Find where the given text appears and provide that cell's center as (X, Y) coordinate. 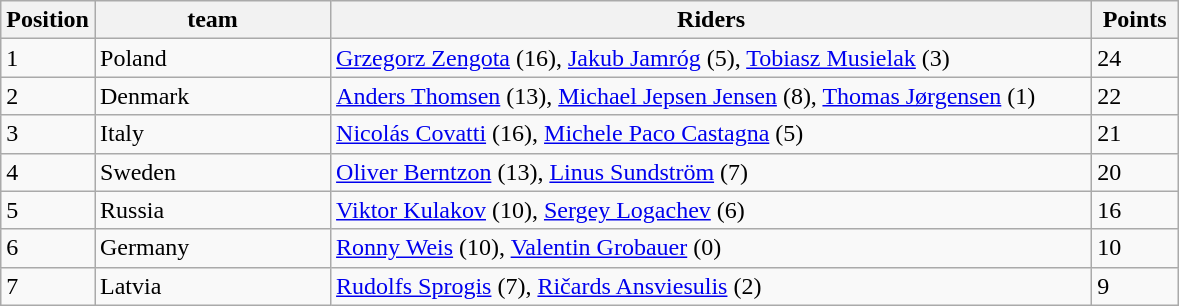
22 (1135, 96)
Russia (212, 210)
5 (48, 210)
Rudolfs Sprogis (7), Ričards Ansviesulis (2) (712, 286)
team (212, 20)
21 (1135, 134)
16 (1135, 210)
10 (1135, 248)
Oliver Berntzon (13), Linus Sundström (7) (712, 172)
Riders (712, 20)
Viktor Kulakov (10), Sergey Logachev (6) (712, 210)
Germany (212, 248)
Italy (212, 134)
20 (1135, 172)
Latvia (212, 286)
24 (1135, 58)
Position (48, 20)
4 (48, 172)
Ronny Weis (10), Valentin Grobauer (0) (712, 248)
Nicolás Covatti (16), Michele Paco Castagna (5) (712, 134)
3 (48, 134)
1 (48, 58)
Denmark (212, 96)
2 (48, 96)
9 (1135, 286)
Grzegorz Zengota (16), Jakub Jamróg (5), Tobiasz Musielak (3) (712, 58)
6 (48, 248)
Points (1135, 20)
Anders Thomsen (13), Michael Jepsen Jensen (8), Thomas Jørgensen (1) (712, 96)
7 (48, 286)
Sweden (212, 172)
Poland (212, 58)
